Search for the cell housing the specified text and yield its [X, Y] center coordinate. 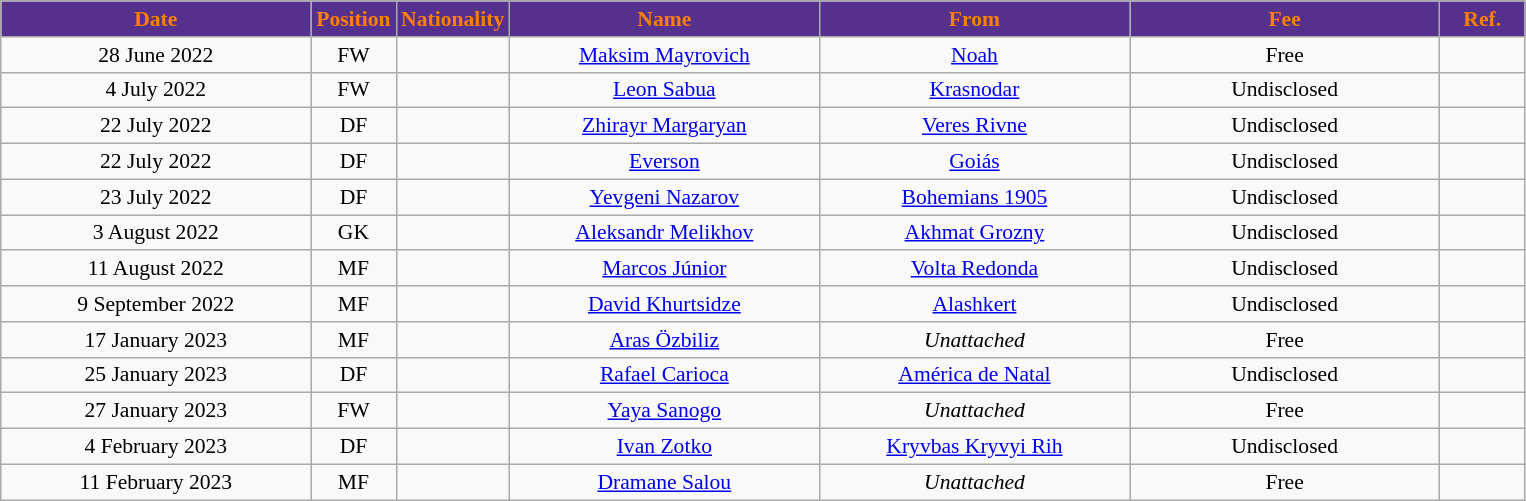
Noah [974, 55]
Zhirayr Margaryan [664, 126]
América de Natal [974, 375]
3 August 2022 [156, 233]
11 February 2023 [156, 482]
28 June 2022 [156, 55]
23 July 2022 [156, 197]
4 July 2022 [156, 90]
Name [664, 19]
Krasnodar [974, 90]
Aras Özbiliz [664, 340]
Ref. [1482, 19]
Akhmat Grozny [974, 233]
Dramane Salou [664, 482]
From [974, 19]
Rafael Carioca [664, 375]
27 January 2023 [156, 411]
Alashkert [974, 304]
Kryvbas Kryvyi Rih [974, 447]
Yevgeni Nazarov [664, 197]
17 January 2023 [156, 340]
Fee [1285, 19]
11 August 2022 [156, 269]
Maksim Mayrovich [664, 55]
Volta Redonda [974, 269]
Goiás [974, 162]
Yaya Sanogo [664, 411]
Bohemians 1905 [974, 197]
9 September 2022 [156, 304]
Ivan Zotko [664, 447]
Position [354, 19]
4 February 2023 [156, 447]
Leon Sabua [664, 90]
GK [354, 233]
Date [156, 19]
Aleksandr Melikhov [664, 233]
Everson [664, 162]
Marcos Júnior [664, 269]
25 January 2023 [156, 375]
Veres Rivne [974, 126]
Nationality [452, 19]
David Khurtsidze [664, 304]
